Return the [X, Y] coordinate for the center point of the cell that contains the specified text.  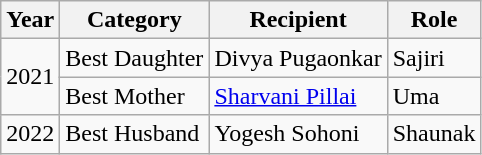
Recipient [298, 20]
Category [134, 20]
Best Mother [134, 96]
Year [30, 20]
Divya Pugaonkar [298, 58]
Sharvani Pillai [298, 96]
2022 [30, 134]
Uma [434, 96]
Shaunak [434, 134]
Best Daughter [134, 58]
Yogesh Sohoni [298, 134]
Role [434, 20]
Best Husband [134, 134]
2021 [30, 77]
Sajiri [434, 58]
